Return the (X, Y) coordinate for the center point of the cell that contains the specified text.  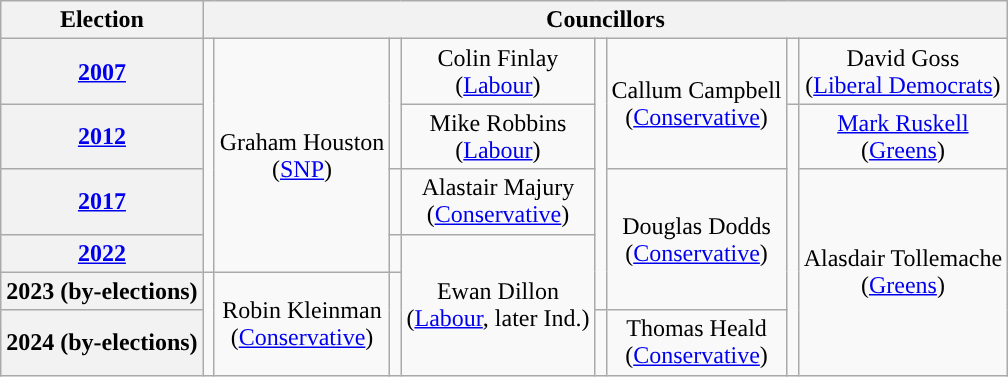
2012 (102, 136)
Mike Robbins(Labour) (498, 136)
Election (102, 20)
Mark Ruskell(Greens) (903, 136)
Alasdair Tollemache(Greens) (903, 272)
Douglas Dodds(Conservative) (696, 240)
Robin Kleinman(Conservative) (302, 324)
Callum Campbell(Conservative) (696, 104)
2022 (102, 253)
Councillors (606, 20)
2017 (102, 202)
Graham Houston(SNP) (302, 156)
David Goss(Liberal Democrats) (903, 72)
Ewan Dillon(Labour, later Ind.) (498, 304)
Colin Finlay(Labour) (498, 72)
Thomas Heald(Conservative) (696, 342)
2007 (102, 72)
Alastair Majury(Conservative) (498, 202)
2023 (by-elections) (102, 291)
2024 (by-elections) (102, 342)
